Capture the cell that displays the provided text and extract its (x, y) central coordinate. 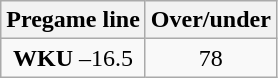
WKU –16.5 (74, 58)
Over/under (210, 20)
Pregame line (74, 20)
78 (210, 58)
